Pinpoint the cell where the given text exists, returning its (X, Y) midpoint coordinate. 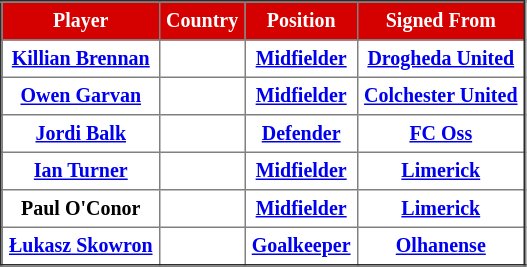
Defender (301, 134)
Ian Turner (81, 171)
Country (202, 21)
Signed From (441, 21)
Łukasz Skowron (81, 246)
Player (81, 21)
Killian Brennan (81, 59)
FC Oss (441, 134)
Colchester United (441, 96)
Jordi Balk (81, 134)
Paul O'Conor (81, 209)
Position (301, 21)
Owen Garvan (81, 96)
Goalkeeper (301, 246)
Drogheda United (441, 59)
Olhanense (441, 246)
